Search for the cell housing the specified text and yield its (X, Y) center coordinate. 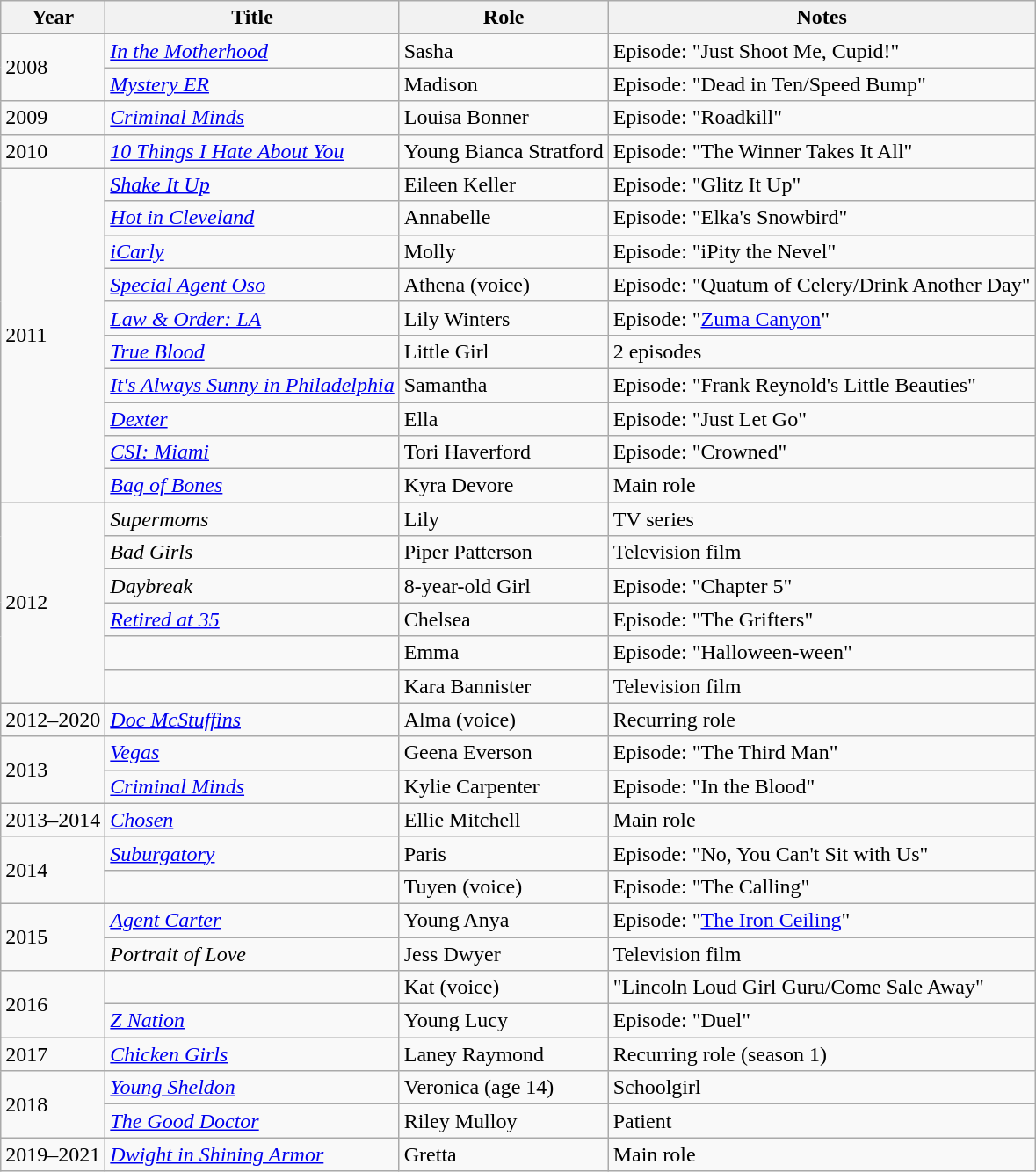
Chelsea (504, 619)
Tuyen (voice) (504, 886)
Alma (voice) (504, 720)
Vegas (252, 753)
Madison (504, 84)
Chosen (252, 820)
Hot in Cleveland (252, 218)
Kylie Carpenter (504, 786)
Episode: "Crowned" (822, 452)
Episode: "The Winner Takes It All" (822, 151)
In the Motherhood (252, 51)
Episode: "Elka's Snowbird" (822, 218)
2012–2020 (53, 720)
Retired at 35 (252, 619)
CSI: Miami (252, 452)
Dwight in Shining Armor (252, 1154)
2018 (53, 1104)
Laney Raymond (504, 1054)
Ellie Mitchell (504, 820)
Emma (504, 653)
Notes (822, 18)
Veronica (age 14) (504, 1088)
Dexter (252, 419)
Kara Bannister (504, 686)
iCarly (252, 251)
Episode: "In the Blood" (822, 786)
Law & Order: LA (252, 318)
Schoolgirl (822, 1088)
Z Nation (252, 1021)
2011 (53, 336)
Episode: "No, You Can't Sit with Us" (822, 853)
2019–2021 (53, 1154)
Piper Patterson (504, 553)
Young Sheldon (252, 1088)
It's Always Sunny in Philadelphia (252, 385)
TV series (822, 519)
Special Agent Oso (252, 285)
Patient (822, 1121)
Chicken Girls (252, 1054)
Geena Everson (504, 753)
Recurring role (822, 720)
Annabelle (504, 218)
Young Lucy (504, 1021)
Episode: "Chapter 5" (822, 586)
Eileen Keller (504, 184)
2008 (53, 68)
Doc McStuffins (252, 720)
2 episodes (822, 351)
Episode: "Dead in Ten/Speed Bump" (822, 84)
Mystery ER (252, 84)
Episode: "The Grifters" (822, 619)
Samantha (504, 385)
"Lincoln Loud Girl Guru/Come Sale Away" (822, 988)
Daybreak (252, 586)
Lily Winters (504, 318)
Episode: "The Third Man" (822, 753)
Little Girl (504, 351)
2013–2014 (53, 820)
Role (504, 18)
Episode: "The Iron Ceiling" (822, 920)
2015 (53, 937)
2014 (53, 870)
Riley Mulloy (504, 1121)
Lily (504, 519)
Tori Haverford (504, 452)
2009 (53, 118)
Episode: "Halloween-ween" (822, 653)
Year (53, 18)
Sasha (504, 51)
Young Anya (504, 920)
Episode: "Frank Reynold's Little Beauties" (822, 385)
2010 (53, 151)
Episode: "Roadkill" (822, 118)
Episode: "Duel" (822, 1021)
The Good Doctor (252, 1121)
Episode: "Quatum of Celery/Drink Another Day" (822, 285)
Kyra Devore (504, 486)
2012 (53, 603)
Episode: "Glitz It Up" (822, 184)
Paris (504, 853)
Episode: "Just Let Go" (822, 419)
Agent Carter (252, 920)
Athena (voice) (504, 285)
10 Things I Hate About You (252, 151)
Ella (504, 419)
Portrait of Love (252, 953)
Episode: "The Calling" (822, 886)
Louisa Bonner (504, 118)
2013 (53, 770)
Suburgatory (252, 853)
True Blood (252, 351)
8-year-old Girl (504, 586)
Gretta (504, 1154)
Shake It Up (252, 184)
Bag of Bones (252, 486)
Recurring role (season 1) (822, 1054)
Episode: "Zuma Canyon" (822, 318)
Jess Dwyer (504, 953)
2017 (53, 1054)
Title (252, 18)
Episode: "Just Shoot Me, Cupid!" (822, 51)
Young Bianca Stratford (504, 151)
Molly (504, 251)
2016 (53, 1004)
Episode: "iPity the Nevel" (822, 251)
Bad Girls (252, 553)
Kat (voice) (504, 988)
Supermoms (252, 519)
